Determine the [X, Y] coordinate at the center of the cell enclosing the given text.  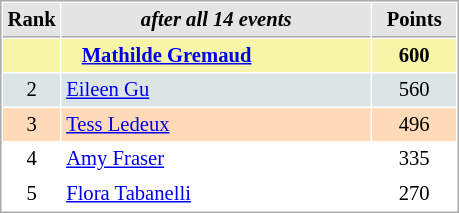
560 [414, 90]
Amy Fraser [216, 158]
Tess Ledeux [216, 124]
335 [414, 158]
Flora Tabanelli [216, 194]
5 [32, 194]
Eileen Gu [216, 90]
2 [32, 90]
Points [414, 20]
4 [32, 158]
496 [414, 124]
270 [414, 194]
Mathilde Gremaud [216, 56]
600 [414, 56]
after all 14 events [216, 20]
Rank [32, 20]
3 [32, 124]
